Identify which cell holds the provided text, then report its (x, y) central coordinate. 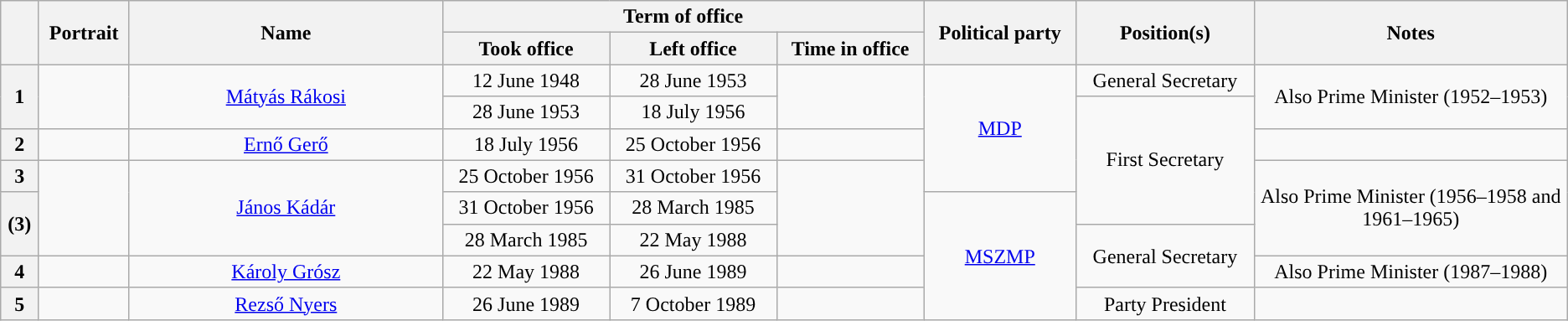
12 June 1948 (526, 80)
1 (20, 96)
(3) (20, 224)
Party President (1166, 303)
Portrait (84, 33)
Rezső Nyers (286, 303)
Time in office (850, 49)
4 (20, 272)
Took office (526, 49)
Also Prime Minister (1987–1988) (1411, 272)
5 (20, 303)
Károly Grósz (286, 272)
MSZMP (1000, 256)
Term of office (683, 17)
2 (20, 144)
Also Prime Minister (1952–1953) (1411, 96)
Notes (1411, 33)
Ernő Gerő (286, 144)
Name (286, 33)
3 (20, 176)
Also Prime Minister (1956–1958 and 1961–1965) (1411, 208)
Mátyás Rákosi (286, 96)
First Secretary (1166, 160)
János Kádár (286, 208)
Political party (1000, 33)
MDP (1000, 128)
7 October 1989 (694, 303)
Position(s) (1166, 33)
Left office (694, 49)
